Determine the (X, Y) coordinate at the center of the cell enclosing the given text.  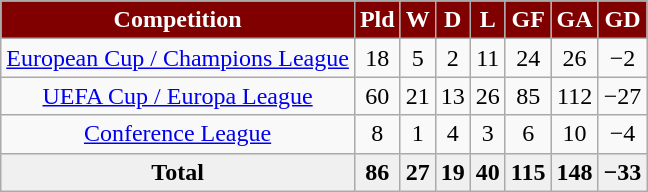
13 (452, 96)
19 (452, 172)
−27 (622, 96)
148 (574, 172)
11 (488, 58)
L (488, 20)
−33 (622, 172)
18 (377, 58)
6 (528, 134)
4 (452, 134)
112 (574, 96)
−4 (622, 134)
27 (418, 172)
10 (574, 134)
GD (622, 20)
GA (574, 20)
115 (528, 172)
1 (418, 134)
60 (377, 96)
3 (488, 134)
−2 (622, 58)
Competition (178, 20)
Pld (377, 20)
UEFA Cup / Europa League (178, 96)
Total (178, 172)
2 (452, 58)
5 (418, 58)
85 (528, 96)
8 (377, 134)
40 (488, 172)
86 (377, 172)
21 (418, 96)
Conference League (178, 134)
European Cup / Champions League (178, 58)
GF (528, 20)
W (418, 20)
24 (528, 58)
D (452, 20)
